Locate the cell with the specified text and output its (X, Y) center coordinate. 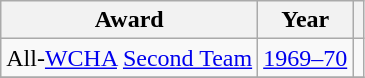
Award (130, 20)
Year (306, 20)
All-WCHA Second Team (130, 58)
1969–70 (306, 58)
